Pinpoint the cell where the given text exists, returning its [X, Y] midpoint coordinate. 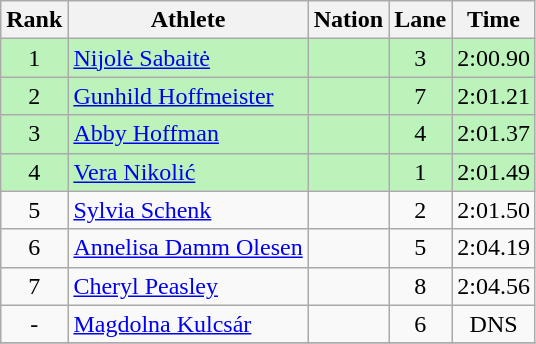
Magdolna Kulcsár [188, 324]
8 [420, 286]
Lane [420, 20]
Sylvia Schenk [188, 210]
2:01.49 [494, 172]
Athlete [188, 20]
2:04.19 [494, 248]
DNS [494, 324]
Nijolė Sabaitė [188, 58]
Nation [348, 20]
- [34, 324]
2:01.21 [494, 96]
Annelisa Damm Olesen [188, 248]
2:01.37 [494, 134]
Vera Nikolić [188, 172]
2:01.50 [494, 210]
2:04.56 [494, 286]
Cheryl Peasley [188, 286]
2:00.90 [494, 58]
Rank [34, 20]
Time [494, 20]
Gunhild Hoffmeister [188, 96]
Abby Hoffman [188, 134]
